Output the [x, y] coordinate of the center of the cell containing the given text.  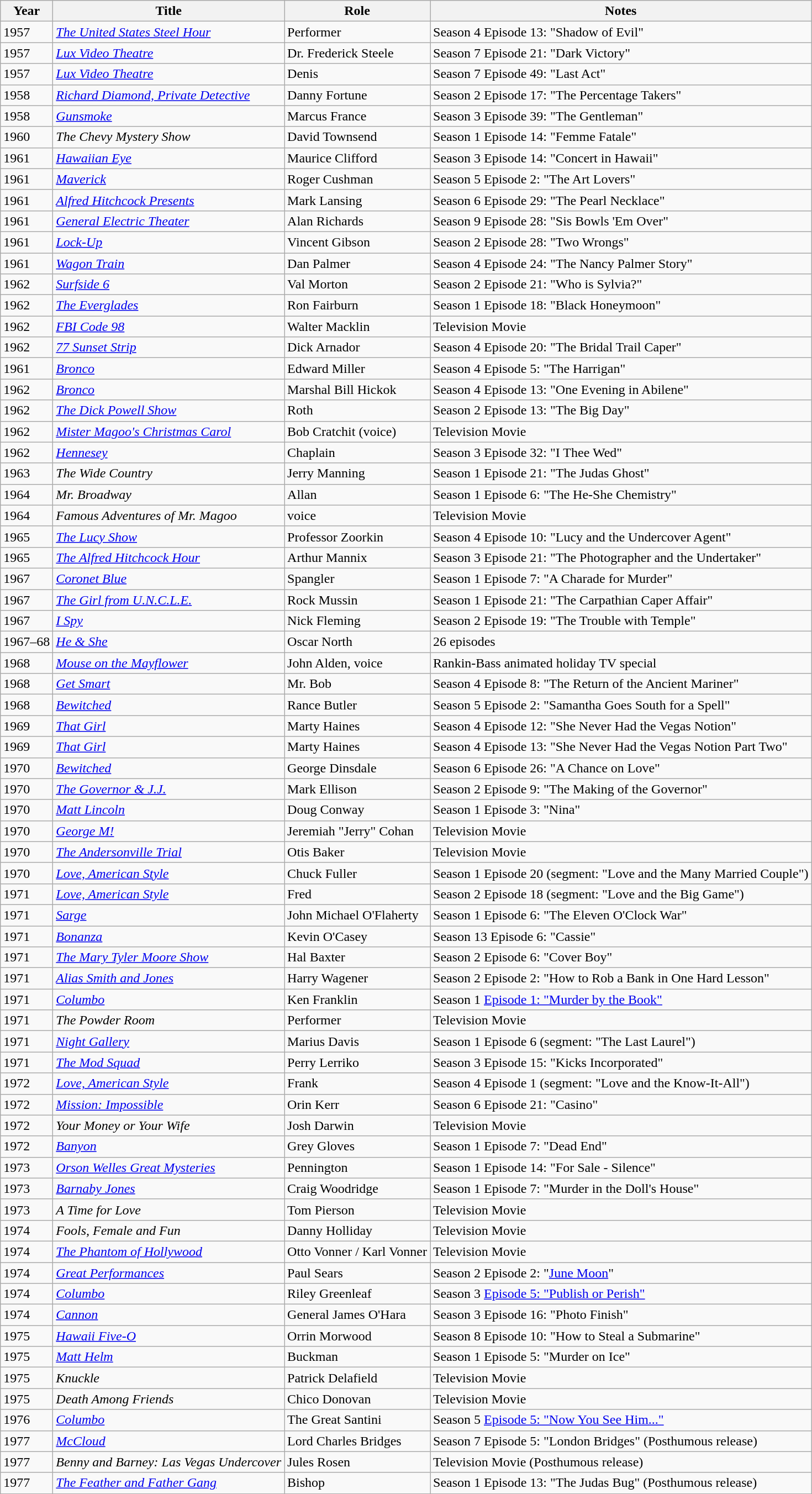
Season 7 Episode 5: "London Bridges" (Posthumous release) [621, 1441]
Cannon [169, 1315]
Walter Macklin [357, 327]
Dan Palmer [357, 264]
Season 1 Episode 7: "Murder in the Doll's House" [621, 1188]
Surfside 6 [169, 285]
Oscar North [357, 642]
FBI Code 98 [169, 327]
Notes [621, 11]
Ken Franklin [357, 999]
Marcus France [357, 116]
Coronet Blue [169, 578]
Hawaii Five-O [169, 1336]
Val Morton [357, 285]
voice [357, 515]
Allan [357, 495]
Jerry Manning [357, 474]
Season 3 Episode 14: "Concert in Hawaii" [621, 158]
Season 4 Episode 8: "The Return of the Ancient Mariner" [621, 684]
Season 1 Episode 6 (segment: "The Last Laurel") [621, 1041]
Rance Butler [357, 705]
Vincent Gibson [357, 242]
Jeremiah "Jerry" Cohan [357, 831]
The Alfred Hitchcock Hour [169, 557]
Season 6 Episode 26: "A Chance on Love" [621, 768]
Role [357, 11]
Danny Fortune [357, 95]
Season 3 Episode 5: "Publish or Perish" [621, 1294]
The Andersonville Trial [169, 852]
Season 3 Episode 15: "Kicks Incorporated" [621, 1062]
A Time for Love [169, 1209]
Dr. Frederick Steele [357, 53]
Season 1 Episode 1: "Murder by the Book" [621, 999]
Season 1 Episode 18: "Black Honeymoon" [621, 306]
Season 1 Episode 7: "Dead End" [621, 1146]
Barnaby Jones [169, 1188]
Season 4 Episode 12: "She Never Had the Vegas Notion" [621, 726]
The Great Santini [357, 1420]
Dick Arnador [357, 348]
Get Smart [169, 684]
Season 2 Episode 9: "The Making of the Governor" [621, 789]
Jules Rosen [357, 1462]
Patrick Delafield [357, 1378]
Fools, Female and Fun [169, 1230]
Hawaiian Eye [169, 158]
Season 7 Episode 49: "Last Act" [621, 74]
Season 2 Episode 2: "How to Rob a Bank in One Hard Lesson" [621, 979]
Season 4 Episode 13: "She Never Had the Vegas Notion Part Two" [621, 747]
Season 8 Episode 10: "How to Steal a Submarine" [621, 1336]
Season 4 Episode 10: "Lucy and the Undercover Agent" [621, 536]
Season 4 Episode 13: "Shadow of Evil" [621, 32]
Wagon Train [169, 264]
John Michael O'Flaherty [357, 915]
The Chevy Mystery Show [169, 137]
Season 5 Episode 2: "The Art Lovers" [621, 179]
Marius Davis [357, 1041]
Your Money or Your Wife [169, 1125]
Television Movie (Posthumous release) [621, 1462]
Chaplain [357, 453]
Season 4 Episode 5: "The Harrigan" [621, 369]
Professor Zoorkin [357, 536]
Frank [357, 1083]
Craig Woodridge [357, 1188]
26 episodes [621, 642]
Season 6 Episode 21: "Casino" [621, 1104]
Season 6 Episode 29: "The Pearl Necklace" [621, 200]
Night Gallery [169, 1041]
Season 1 Episode 21: "The Carpathian Caper Affair" [621, 599]
Fred [357, 894]
George M! [169, 831]
Season 2 Episode 6: "Cover Boy" [621, 958]
77 Sunset Strip [169, 348]
Riley Greenleaf [357, 1294]
Hal Baxter [357, 958]
Alan Richards [357, 221]
Season 2 Episode 28: "Two Wrongs" [621, 242]
The Mod Squad [169, 1062]
Mark Lansing [357, 200]
Season 2 Episode 17: "The Percentage Takers" [621, 95]
Hennesey [169, 453]
Season 3 Episode 32: "I Thee Wed" [621, 453]
Mister Magoo's Christmas Carol [169, 432]
Chico Donovan [357, 1399]
Perry Lerriko [357, 1062]
The United States Steel Hour [169, 32]
The Phantom of Hollywood [169, 1251]
Lock-Up [169, 242]
Ron Fairburn [357, 306]
Famous Adventures of Mr. Magoo [169, 515]
General James O'Hara [357, 1315]
George Dinsdale [357, 768]
1960 [27, 137]
The Everglades [169, 306]
I Spy [169, 621]
1963 [27, 474]
Lord Charles Bridges [357, 1441]
Year [27, 11]
Mr. Bob [357, 684]
Death Among Friends [169, 1399]
Gunsmoke [169, 116]
Mr. Broadway [169, 495]
Season 3 Episode 21: "The Photographer and the Undertaker" [621, 557]
Matt Helm [169, 1357]
Season 4 Episode 13: "One Evening in Abilene" [621, 390]
Harry Wagener [357, 979]
Marshal Bill Hickok [357, 390]
Season 5 Episode 2: "Samantha Goes South for a Spell" [621, 705]
Knuckle [169, 1378]
Season 13 Episode 6: "Cassie" [621, 937]
Alias Smith and Jones [169, 979]
1976 [27, 1420]
Season 1 Episode 21: "The Judas Ghost" [621, 474]
Roth [357, 411]
Season 1 Episode 6: "The He-She Chemistry" [621, 495]
Sarge [169, 915]
Maurice Clifford [357, 158]
Orson Welles Great Mysteries [169, 1167]
Otis Baker [357, 852]
Season 4 Episode 20: "The Bridal Trail Caper" [621, 348]
Mark Ellison [357, 789]
Tom Pierson [357, 1209]
Season 9 Episode 28: "Sis Bowls 'Em Over" [621, 221]
The Lucy Show [169, 536]
Mission: Impossible [169, 1104]
Season 2 Episode 2: "June Moon" [621, 1272]
Banyon [169, 1146]
The Dick Powell Show [169, 411]
Grey Gloves [357, 1146]
Title [169, 11]
Otto Vonner / Karl Vonner [357, 1251]
Buckman [357, 1357]
Richard Diamond, Private Detective [169, 95]
Season 3 Episode 16: "Photo Finish" [621, 1315]
Spangler [357, 578]
Season 5 Episode 5: "Now You See Him..." [621, 1420]
Season 2 Episode 21: "Who is Sylvia?" [621, 285]
David Townsend [357, 137]
The Powder Room [169, 1020]
General Electric Theater [169, 221]
Season 1 Episode 3: "Nina" [621, 810]
Orin Kerr [357, 1104]
Kevin O'Casey [357, 937]
Season 2 Episode 18 (segment: "Love and the Big Game") [621, 894]
Season 2 Episode 19: "The Trouble with Temple" [621, 621]
Rankin-Bass animated holiday TV special [621, 663]
Doug Conway [357, 810]
The Feather and Father Gang [169, 1483]
Arthur Mannix [357, 557]
John Alden, voice [357, 663]
Season 1 Episode 20 (segment: "Love and the Many Married Couple") [621, 873]
McCloud [169, 1441]
1967–68 [27, 642]
Edward Miller [357, 369]
The Governor & J.J. [169, 789]
The Mary Tyler Moore Show [169, 958]
Rock Mussin [357, 599]
Bishop [357, 1483]
Orrin Morwood [357, 1336]
Alfred Hitchcock Presents [169, 200]
Season 1 Episode 13: "The Judas Bug" (Posthumous release) [621, 1483]
Maverick [169, 179]
Denis [357, 74]
Season 4 Episode 1 (segment: "Love and the Know-It-All") [621, 1083]
Bonanza [169, 937]
Bob Cratchit (voice) [357, 432]
Josh Darwin [357, 1125]
Mouse on the Mayflower [169, 663]
Season 1 Episode 14: "For Sale - Silence" [621, 1167]
Nick Fleming [357, 621]
The Girl from U.N.C.L.E. [169, 599]
Season 1 Episode 5: "Murder on Ice" [621, 1357]
Season 3 Episode 39: "The Gentleman" [621, 116]
Season 2 Episode 13: "The Big Day" [621, 411]
The Wide Country [169, 474]
Pennington [357, 1167]
Great Performances [169, 1272]
Season 4 Episode 24: "The Nancy Palmer Story" [621, 264]
Season 1 Episode 7: "A Charade for Murder" [621, 578]
Benny and Barney: Las Vegas Undercover [169, 1462]
Danny Holliday [357, 1230]
Chuck Fuller [357, 873]
Matt Lincoln [169, 810]
Season 1 Episode 14: "Femme Fatale" [621, 137]
Paul Sears [357, 1272]
Season 7 Episode 21: "Dark Victory" [621, 53]
He & She [169, 642]
Roger Cushman [357, 179]
Season 1 Episode 6: "The Eleven O'Clock War" [621, 915]
